Capture the cell that displays the provided text and extract its [x, y] central coordinate. 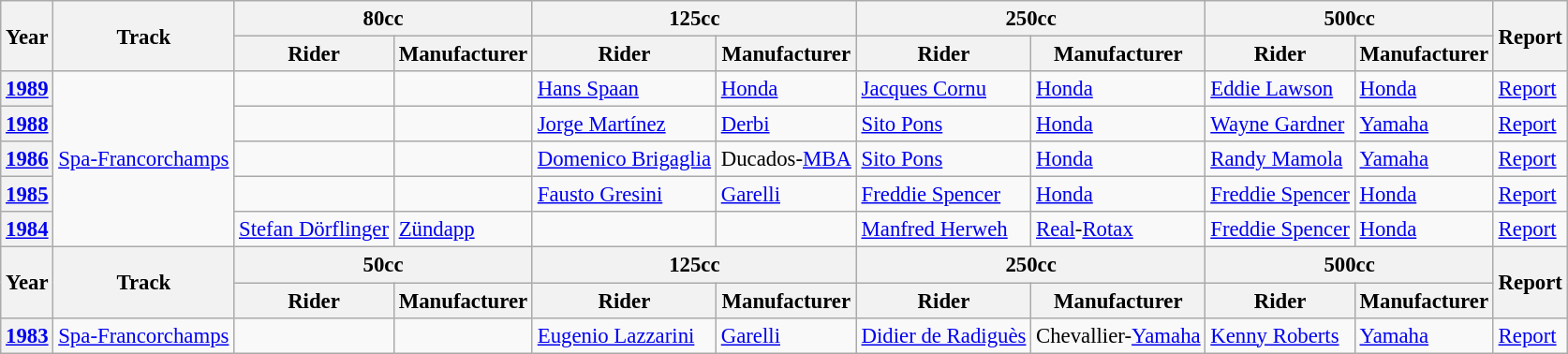
Hans Spaan [624, 89]
Ducados-MBA [786, 159]
Domenico Brigaglia [624, 159]
Manfred Herweh [943, 229]
1983 [27, 335]
80cc [384, 19]
Jorge Martínez [624, 125]
Zündapp [463, 229]
50cc [384, 265]
Derbi [786, 125]
Chevallier-Yamaha [1118, 335]
Didier de Radiguès [943, 335]
1988 [27, 125]
Eddie Lawson [1280, 89]
Jacques Cornu [943, 89]
Real-Rotax [1118, 229]
1985 [27, 195]
Randy Mamola [1280, 159]
Wayne Gardner [1280, 125]
1984 [27, 229]
Eugenio Lazzarini [624, 335]
Stefan Dörflinger [315, 229]
Kenny Roberts [1280, 335]
1989 [27, 89]
Fausto Gresini [624, 195]
1986 [27, 159]
